Provide the (X, Y) coordinate of the cell's center where the given text is located.  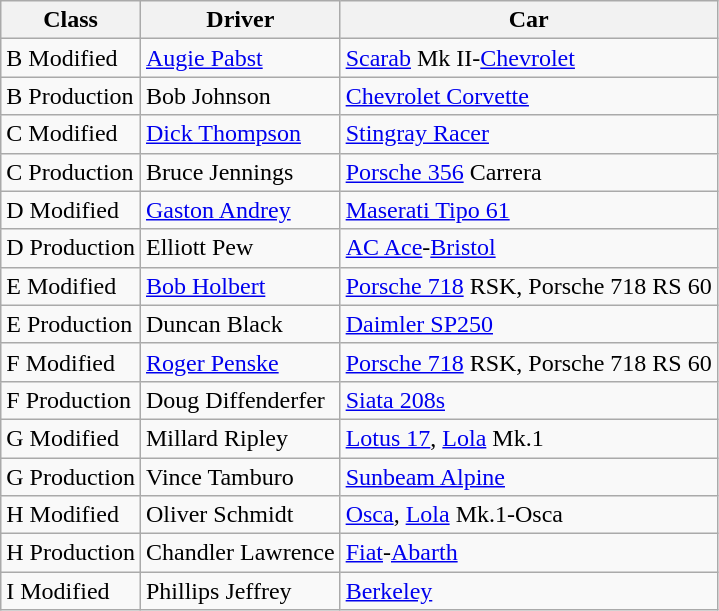
Daimler SP250 (528, 324)
Chandler Lawrence (240, 553)
Chevrolet Corvette (528, 96)
Dick Thompson (240, 134)
I Modified (71, 591)
Gaston Andrey (240, 210)
Sunbeam Alpine (528, 477)
Osca, Lola Mk.1-Osca (528, 515)
Stingray Racer (528, 134)
Bob Holbert (240, 286)
Vince Tamburo (240, 477)
Scarab Mk II-Chevrolet (528, 58)
G Modified (71, 438)
Berkeley (528, 591)
Class (71, 20)
D Modified (71, 210)
Doug Diffenderfer (240, 400)
Elliott Pew (240, 248)
C Production (71, 172)
Porsche 356 Carrera (528, 172)
Bob Johnson (240, 96)
Oliver Schmidt (240, 515)
Driver (240, 20)
Siata 208s (528, 400)
C Modified (71, 134)
B Modified (71, 58)
Duncan Black (240, 324)
E Production (71, 324)
G Production (71, 477)
Millard Ripley (240, 438)
H Production (71, 553)
H Modified (71, 515)
D Production (71, 248)
Maserati Tipo 61 (528, 210)
F Production (71, 400)
Phillips Jeffrey (240, 591)
Car (528, 20)
B Production (71, 96)
Augie Pabst (240, 58)
Bruce Jennings (240, 172)
AC Ace-Bristol (528, 248)
Roger Penske (240, 362)
Fiat-Abarth (528, 553)
F Modified (71, 362)
Lotus 17, Lola Mk.1 (528, 438)
E Modified (71, 286)
